Find where the given text appears and provide that cell's center as (x, y) coordinate. 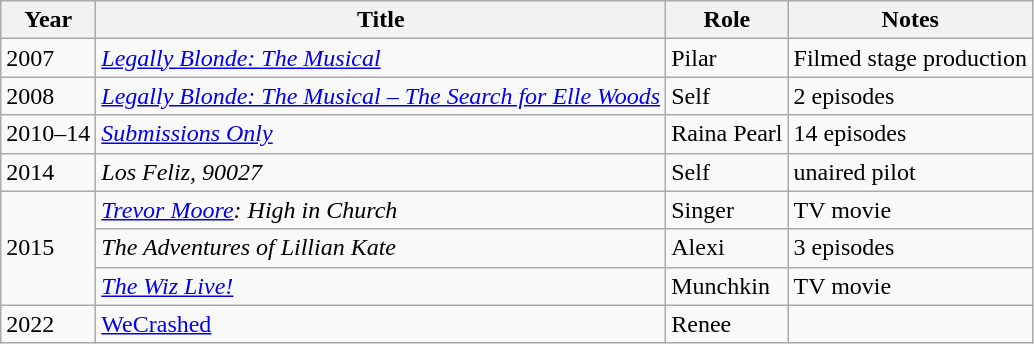
Title (381, 20)
Raina Pearl (727, 134)
WeCrashed (381, 324)
14 episodes (910, 134)
2022 (48, 324)
unaired pilot (910, 172)
2007 (48, 58)
The Adventures of Lillian Kate (381, 248)
2014 (48, 172)
3 episodes (910, 248)
Singer (727, 210)
Trevor Moore: High in Church (381, 210)
Renee (727, 324)
2010–14 (48, 134)
Legally Blonde: The Musical (381, 58)
Role (727, 20)
Los Feliz, 90027 (381, 172)
2008 (48, 96)
Alexi (727, 248)
Munchkin (727, 286)
Filmed stage production (910, 58)
Pilar (727, 58)
2 episodes (910, 96)
2015 (48, 248)
The Wiz Live! (381, 286)
Submissions Only (381, 134)
Legally Blonde: The Musical – The Search for Elle Woods (381, 96)
Year (48, 20)
Notes (910, 20)
